Pinpoint the cell where the given text exists, returning its [X, Y] midpoint coordinate. 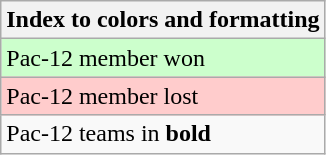
Pac-12 member won [163, 58]
Pac-12 teams in bold [163, 134]
Pac-12 member lost [163, 96]
Index to colors and formatting [163, 20]
